Provide the [X, Y] coordinate of the cell's center where the given text is located.  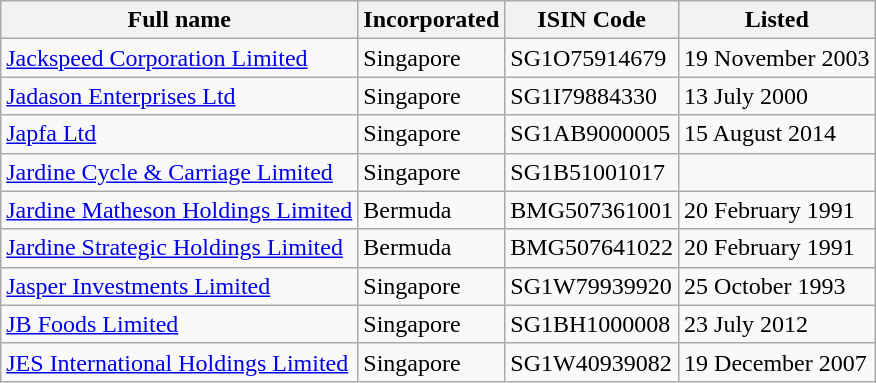
SG1W79939920 [592, 286]
13 July 2000 [777, 96]
Incorporated [432, 20]
Jackspeed Corporation Limited [180, 58]
SG1W40939082 [592, 362]
Jardine Matheson Holdings Limited [180, 210]
25 October 1993 [777, 286]
Jardine Strategic Holdings Limited [180, 248]
SG1I79884330 [592, 96]
Jardine Cycle & Carriage Limited [180, 172]
19 November 2003 [777, 58]
JES International Holdings Limited [180, 362]
Full name [180, 20]
BMG507361001 [592, 210]
SG1AB9000005 [592, 134]
SG1O75914679 [592, 58]
SG1BH1000008 [592, 324]
Jadason Enterprises Ltd [180, 96]
SG1B51001017 [592, 172]
JB Foods Limited [180, 324]
19 December 2007 [777, 362]
BMG507641022 [592, 248]
23 July 2012 [777, 324]
ISIN Code [592, 20]
Japfa Ltd [180, 134]
Jasper Investments Limited [180, 286]
15 August 2014 [777, 134]
Listed [777, 20]
